Return the [X, Y] coordinate for the center point of the cell that contains the specified text.  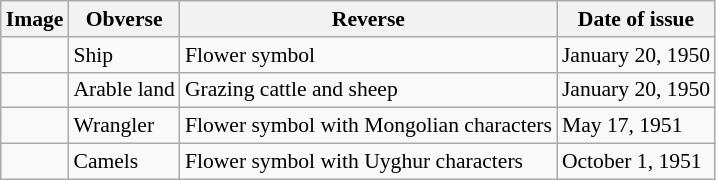
Obverse [124, 19]
Flower symbol with Mongolian characters [368, 126]
Image [35, 19]
October 1, 1951 [636, 162]
Flower symbol with Uyghur characters [368, 162]
Arable land [124, 90]
Ship [124, 55]
Reverse [368, 19]
Flower symbol [368, 55]
Camels [124, 162]
Grazing cattle and sheep [368, 90]
Date of issue [636, 19]
May 17, 1951 [636, 126]
Wrangler [124, 126]
